Determine the (x, y) coordinate at the center of the cell enclosing the given text.  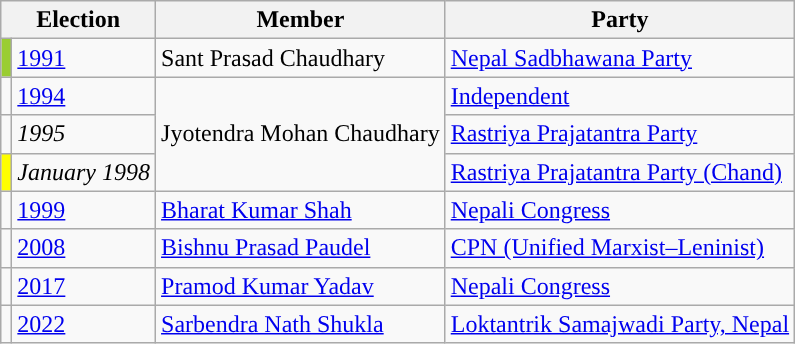
Jyotendra Mohan Chaudhary (301, 134)
Member (301, 20)
Party (620, 20)
Pramod Kumar Yadav (301, 286)
Election (78, 20)
CPN (Unified Marxist–Leninist) (620, 248)
1991 (84, 58)
1994 (84, 96)
Sant Prasad Chaudhary (301, 58)
2022 (84, 324)
Bishnu Prasad Paudel (301, 248)
Rastriya Prajatantra Party (620, 134)
Bharat Kumar Shah (301, 210)
Nepal Sadbhawana Party (620, 58)
1999 (84, 210)
1995 (84, 134)
Sarbendra Nath Shukla (301, 324)
January 1998 (84, 172)
Independent (620, 96)
Loktantrik Samajwadi Party, Nepal (620, 324)
Rastriya Prajatantra Party (Chand) (620, 172)
2017 (84, 286)
2008 (84, 248)
